Locate the cell with the specified text and output its (X, Y) center coordinate. 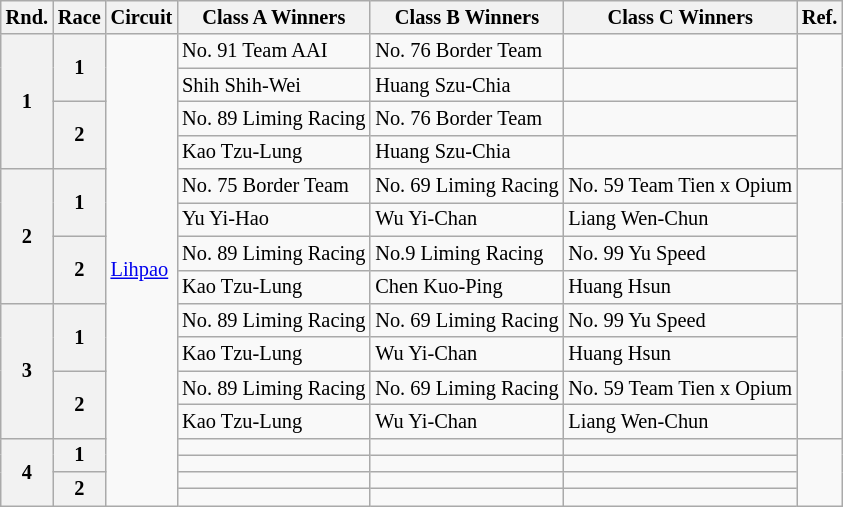
Rnd. (27, 17)
Class C Winners (680, 17)
Ref. (820, 17)
No. 91 Team AAI (274, 51)
Race (80, 17)
Class A Winners (274, 17)
Chen Kuo-Ping (466, 287)
No.9 Liming Racing (466, 253)
3 (27, 370)
Yu Yi-Hao (274, 219)
No. 75 Border Team (274, 186)
Circuit (142, 17)
Class B Winners (466, 17)
Lihpao (142, 270)
4 (27, 472)
Shih Shih-Wei (274, 85)
